For the text-containing cell, return its midpoint in (X, Y) coordinate format. 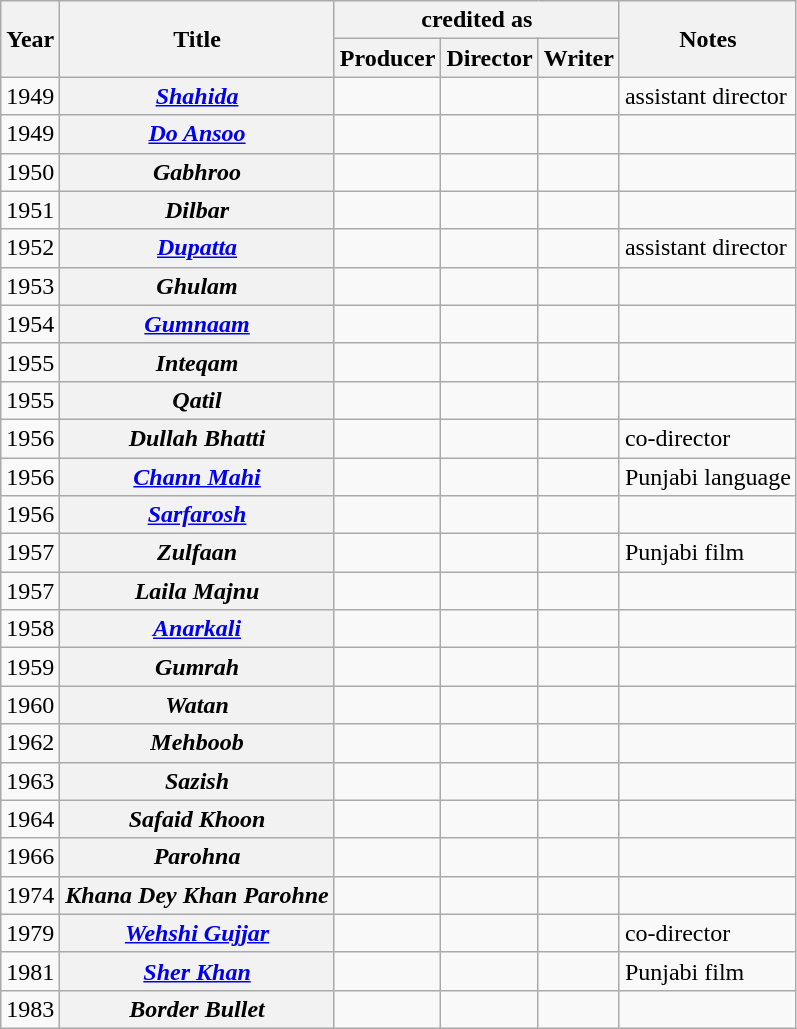
credited as (476, 20)
Dupatta (197, 248)
Dullah Bhatti (197, 438)
Parohna (197, 857)
Mehboob (197, 743)
1981 (30, 971)
Khana Dey Khan Parohne (197, 895)
1963 (30, 781)
Sazish (197, 781)
1960 (30, 705)
Shahida (197, 96)
Anarkali (197, 629)
Sher Khan (197, 971)
Dilbar (197, 210)
Ghulam (197, 286)
Gabhroo (197, 172)
Wehshi Gujjar (197, 933)
Producer (388, 58)
Zulfaan (197, 553)
1958 (30, 629)
1962 (30, 743)
1951 (30, 210)
Director (490, 58)
Gumnaam (197, 324)
1959 (30, 667)
1964 (30, 819)
Year (30, 39)
Qatil (197, 400)
Punjabi language (708, 477)
Notes (708, 39)
Do Ansoo (197, 134)
1954 (30, 324)
Sarfarosh (197, 515)
Watan (197, 705)
1979 (30, 933)
1952 (30, 248)
Title (197, 39)
1966 (30, 857)
1950 (30, 172)
Inteqam (197, 362)
1953 (30, 286)
Border Bullet (197, 1009)
1974 (30, 895)
Chann Mahi (197, 477)
Safaid Khoon (197, 819)
Gumrah (197, 667)
1983 (30, 1009)
Writer (578, 58)
Laila Majnu (197, 591)
